Identify which cell holds the provided text, then report its [x, y] central coordinate. 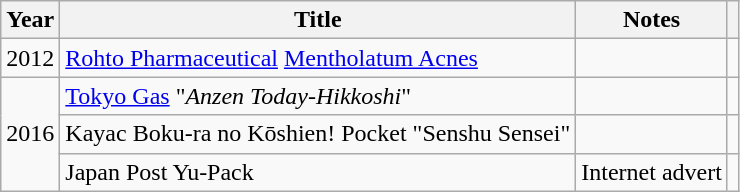
Title [318, 20]
Notes [652, 20]
Rohto Pharmaceutical Mentholatum Acnes [318, 58]
2016 [30, 134]
Year [30, 20]
Internet advert [652, 172]
Japan Post Yu-Pack [318, 172]
2012 [30, 58]
Kayac Boku-ra no Kōshien! Pocket "Senshu Sensei" [318, 134]
Tokyo Gas "Anzen Today-Hikkoshi" [318, 96]
